Detect which cell encompasses the target text, then output its [X, Y] center coordinate. 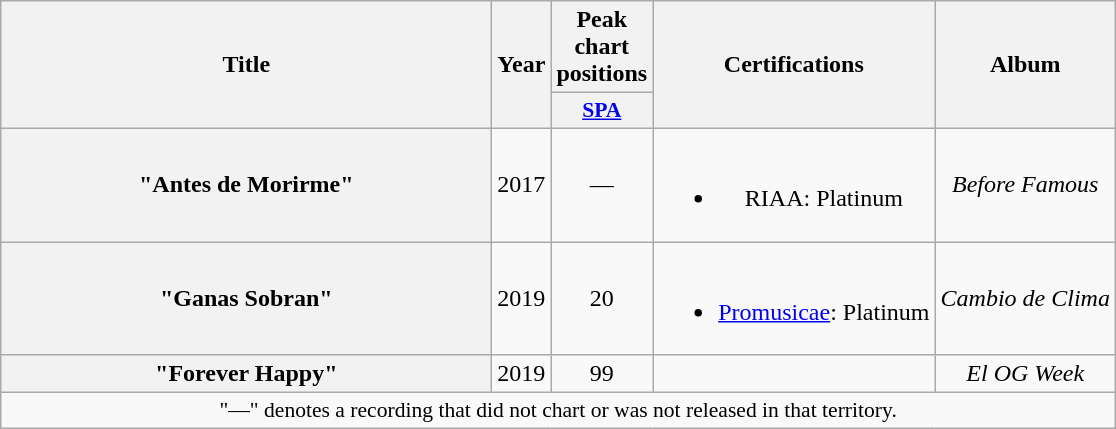
Year [522, 65]
— [602, 184]
Before Famous [1025, 184]
Cambio de Clima [1025, 298]
"Antes de Morirme" [246, 184]
"Ganas Sobran" [246, 298]
El OG Week [1025, 374]
Certifications [794, 65]
Album [1025, 65]
20 [602, 298]
"—" denotes a recording that did not chart or was not released in that territory. [558, 411]
SPA [602, 111]
"Forever Happy" [246, 374]
2017 [522, 184]
Promusicae: Platinum [794, 298]
99 [602, 374]
RIAA: Platinum [794, 184]
Peak chart positions [602, 47]
Title [246, 65]
